Return [X, Y] of the center of cell containing provided text 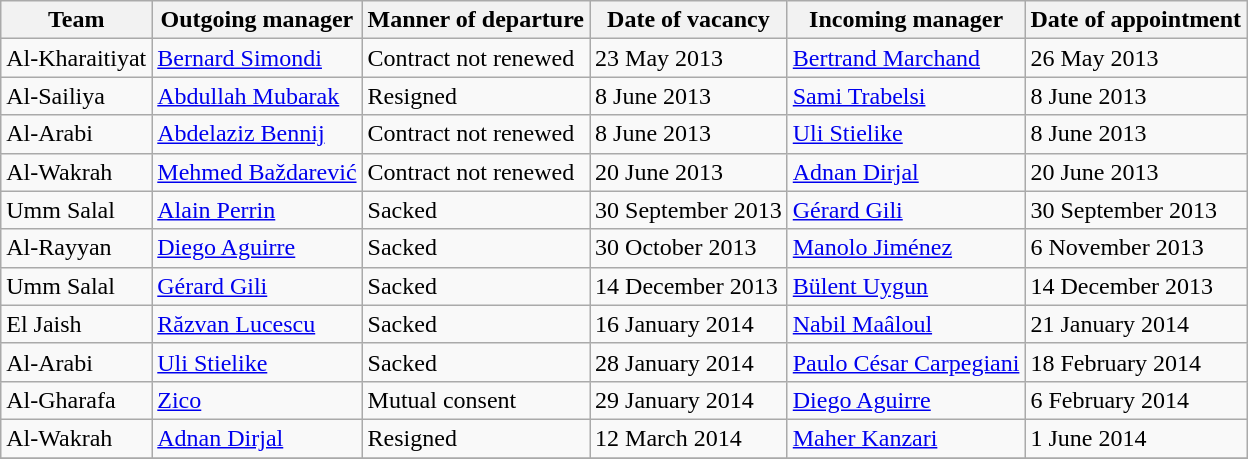
Sami Trabelsi [906, 96]
Al-Gharafa [76, 400]
Alain Perrin [257, 210]
28 January 2014 [689, 362]
16 January 2014 [689, 324]
Al-Kharaitiyat [76, 58]
Nabil Maâloul [906, 324]
Bertrand Marchand [906, 58]
21 January 2014 [1136, 324]
Incoming manager [906, 20]
Al-Rayyan [76, 248]
1 June 2014 [1136, 438]
Zico [257, 400]
Date of appointment [1136, 20]
12 March 2014 [689, 438]
Outgoing manager [257, 20]
6 February 2014 [1136, 400]
Al-Sailiya [76, 96]
Team [76, 20]
Paulo César Carpegiani [906, 362]
Răzvan Lucescu [257, 324]
29 January 2014 [689, 400]
Abdullah Mubarak [257, 96]
Abdelaziz Bennij [257, 134]
Bülent Uygun [906, 286]
26 May 2013 [1136, 58]
El Jaish [76, 324]
Maher Kanzari [906, 438]
Date of vacancy [689, 20]
23 May 2013 [689, 58]
Manner of departure [476, 20]
Bernard Simondi [257, 58]
6 November 2013 [1136, 248]
Mehmed Baždarević [257, 172]
Manolo Jiménez [906, 248]
18 February 2014 [1136, 362]
30 October 2013 [689, 248]
Mutual consent [476, 400]
